From the cell containing the given text, extract its center point as [X, Y] coordinate. 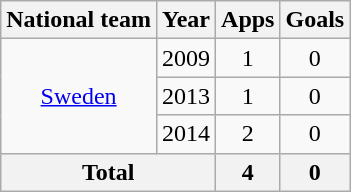
Goals [315, 20]
Apps [248, 20]
4 [248, 172]
Total [108, 172]
2009 [186, 58]
2014 [186, 134]
National team [79, 20]
Year [186, 20]
2013 [186, 96]
2 [248, 134]
Sweden [79, 96]
